Provide the (X, Y) coordinate of the cell's center where the given text is located.  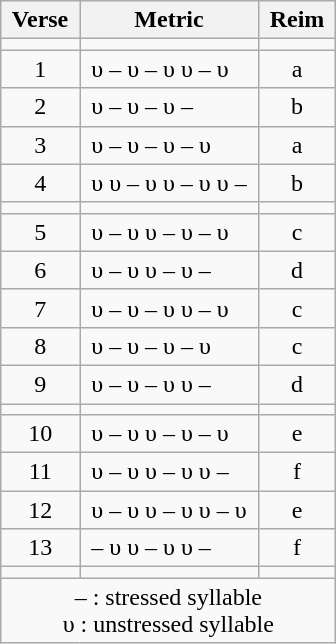
12 (40, 510)
13 (40, 548)
11 (40, 472)
7 (40, 308)
Verse (40, 20)
υ – υ υ – υ υ – υ (169, 510)
3 (40, 145)
5 (40, 232)
Reim (297, 20)
1 (40, 69)
– : stressed syllable υ : unstressed syllable (168, 610)
2 (40, 107)
10 (40, 434)
υ – υ – υ – (169, 107)
9 (40, 384)
υ – υ υ – υ υ – (169, 472)
– υ υ – υ υ – (169, 548)
υ – υ – υ υ – (169, 384)
υ υ – υ υ – υ υ – (169, 183)
8 (40, 346)
Metric (169, 20)
υ – υ υ – υ – (169, 270)
6 (40, 270)
4 (40, 183)
